Pinpoint the cell where the given text exists, returning its [X, Y] midpoint coordinate. 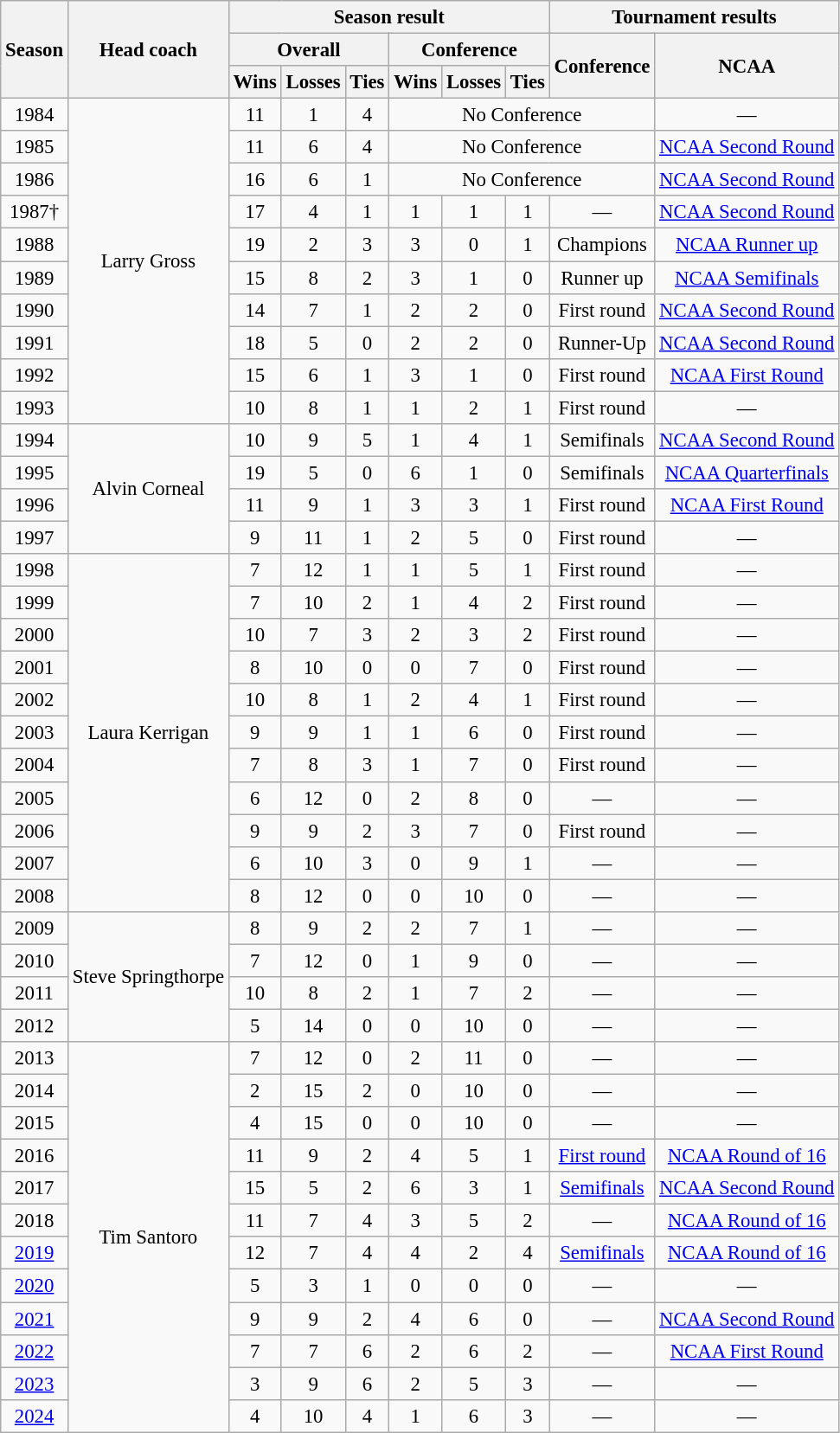
2001 [35, 668]
2010 [35, 961]
2009 [35, 929]
1988 [35, 245]
17 [254, 212]
1986 [35, 180]
2003 [35, 733]
1984 [35, 115]
2021 [35, 1319]
NCAA [747, 66]
2012 [35, 1025]
2019 [35, 1254]
Tournament results [694, 17]
2020 [35, 1286]
1987† [35, 212]
Season result [389, 17]
16 [254, 180]
18 [254, 343]
2023 [35, 1384]
2007 [35, 863]
2017 [35, 1188]
2008 [35, 896]
Laura Kerrigan [148, 733]
1991 [35, 343]
Overall [308, 50]
2015 [35, 1123]
2013 [35, 1058]
1985 [35, 147]
Season [35, 50]
2024 [35, 1416]
1996 [35, 505]
2018 [35, 1221]
1997 [35, 537]
Head coach [148, 50]
2006 [35, 831]
NCAA Runner up [747, 245]
NCAA Semifinals [747, 278]
2005 [35, 798]
1998 [35, 570]
1993 [35, 408]
2002 [35, 700]
Tim Santoro [148, 1237]
1992 [35, 375]
Larry Gross [148, 261]
1990 [35, 310]
1995 [35, 472]
2014 [35, 1091]
2004 [35, 766]
1999 [35, 603]
2016 [35, 1156]
1989 [35, 278]
Runner up [602, 278]
Champions [602, 245]
2022 [35, 1351]
Runner-Up [602, 343]
1994 [35, 440]
Steve Springthorpe [148, 977]
2011 [35, 993]
2000 [35, 635]
Alvin Corneal [148, 489]
NCAA Quarterfinals [747, 472]
